For the text-containing cell, return its midpoint in (x, y) coordinate format. 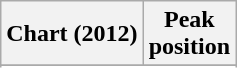
Peakposition (189, 34)
Chart (2012) (72, 34)
